Scan for the cell matching the given text and deliver its (x, y) coordinate at center. 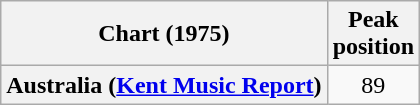
89 (373, 85)
Chart (1975) (164, 34)
Australia (Kent Music Report) (164, 85)
Peakposition (373, 34)
